Capture the cell that displays the provided text and extract its [x, y] central coordinate. 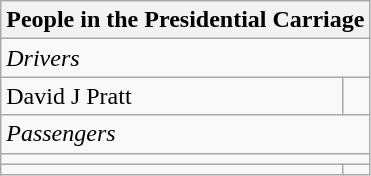
People in the Presidential Carriage [186, 20]
David J Pratt [172, 96]
Drivers [186, 58]
Passengers [186, 134]
